Determine the (x, y) coordinate at the center of the cell enclosing the given text.  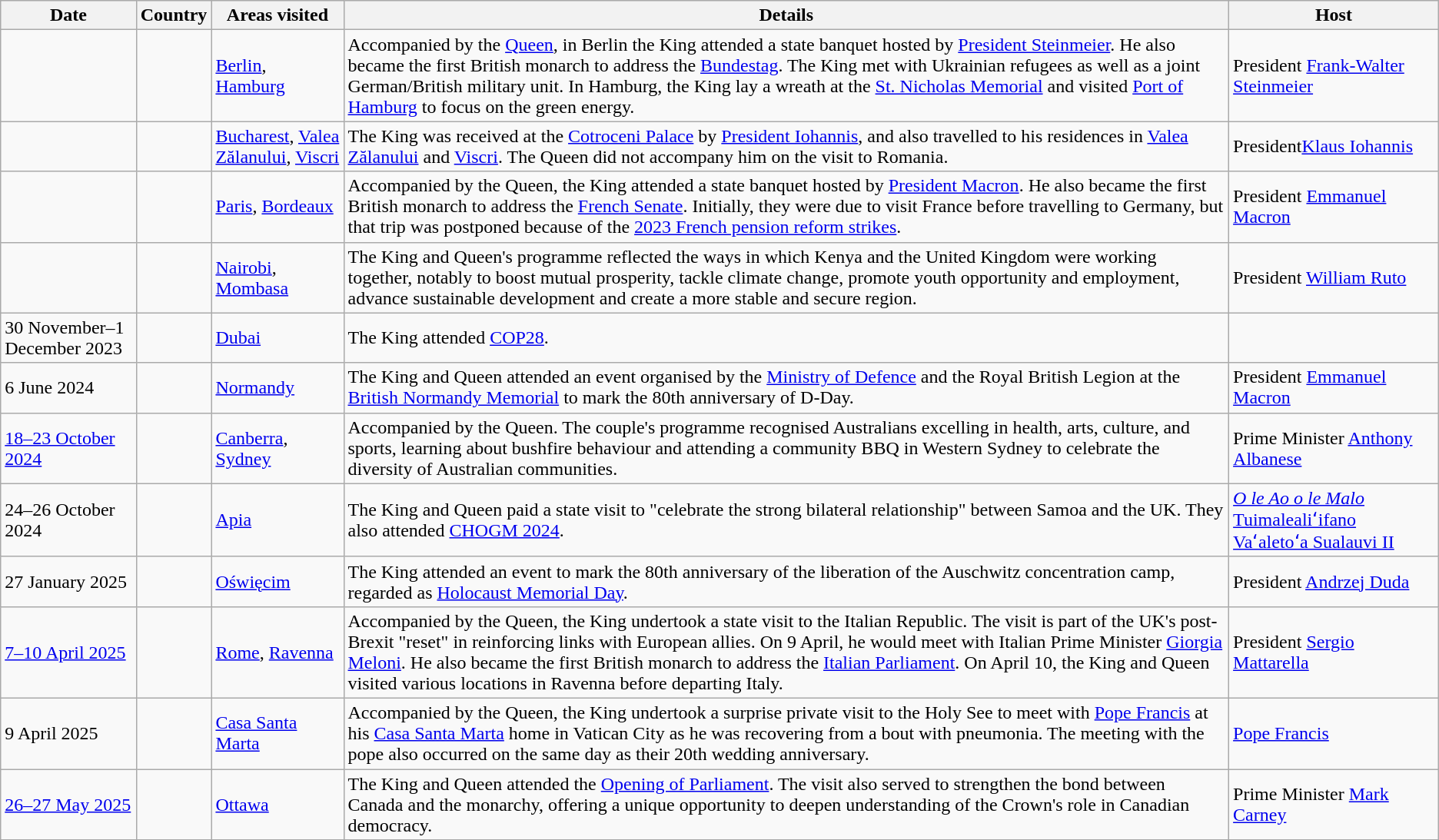
6 June 2024 (68, 387)
Host (1334, 15)
Nairobi, Mombasa (277, 277)
24–26 October 2024 (68, 520)
Details (786, 15)
18–23 October 2024 (68, 448)
President Frank-Walter Steinmeier (1334, 75)
Country (174, 15)
Berlin, Hamburg (277, 75)
30 November–1 December 2023 (68, 338)
Bucharest, Valea Zălanului, Viscri (277, 146)
Pope Francis (1334, 733)
Oświęcim (277, 581)
The King attended an event to mark the 80th anniversary of the liberation of the Auschwitz concentration camp, regarded as Holocaust Memorial Day. (786, 581)
Casa Santa Marta (277, 733)
Canberra, Sydney (277, 448)
Rome, Ravenna (277, 652)
27 January 2025 (68, 581)
Dubai (277, 338)
7–10 April 2025 (68, 652)
Date (68, 15)
O le Ao o le Malo Tuimalealiʻifano Vaʻaletoʻa Sualauvi II (1334, 520)
PresidentKlaus Iohannis (1334, 146)
Normandy (277, 387)
Prime Minister Mark Carney (1334, 804)
Ottawa (277, 804)
The King and Queen paid a state visit to "celebrate the strong bilateral relationship" between Samoa and the UK. They also attended CHOGM 2024. (786, 520)
Paris, Bordeaux (277, 207)
Areas visited (277, 15)
9 April 2025 (68, 733)
President Andrzej Duda (1334, 581)
26–27 May 2025 (68, 804)
President Sergio Mattarella (1334, 652)
Prime Minister Anthony Albanese (1334, 448)
Apia (277, 520)
The King attended COP28. (786, 338)
President William Ruto (1334, 277)
